Search for the cell housing the specified text and yield its [x, y] center coordinate. 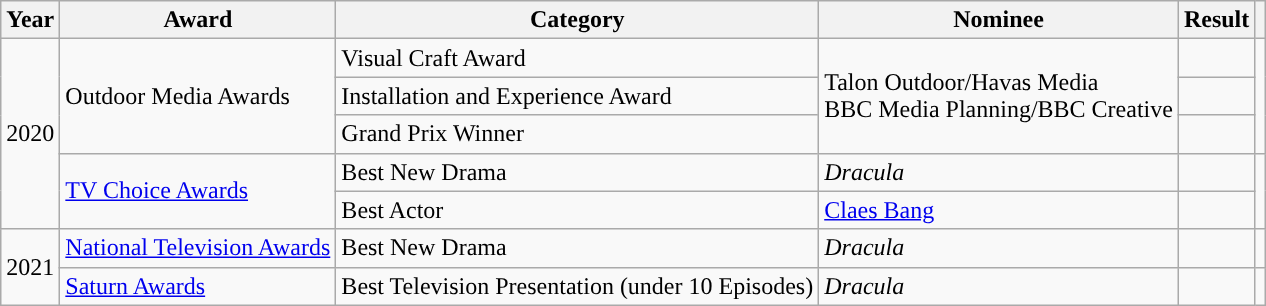
Nominee [999, 20]
Claes Bang [999, 210]
Saturn Awards [198, 286]
Visual Craft Award [578, 58]
Category [578, 20]
National Television Awards [198, 248]
Result [1216, 20]
Best Actor [578, 210]
Talon Outdoor/Havas MediaBBC Media Planning/BBC Creative [999, 96]
Grand Prix Winner [578, 134]
Award [198, 20]
Best Television Presentation (under 10 Episodes) [578, 286]
TV Choice Awards [198, 191]
Outdoor Media Awards [198, 96]
2020 [30, 134]
Installation and Experience Award [578, 96]
2021 [30, 267]
Year [30, 20]
